Identify which cell holds the provided text, then report its (x, y) central coordinate. 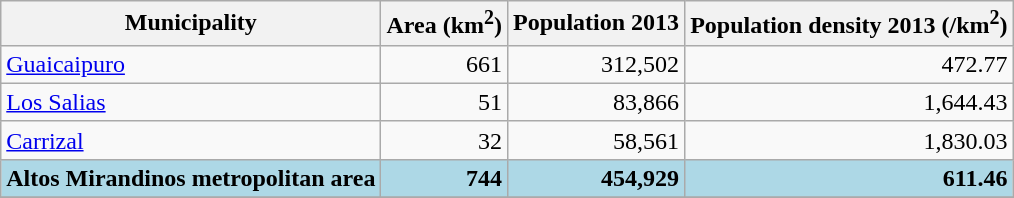
51 (444, 102)
58,561 (596, 140)
1,644.43 (849, 102)
Population 2013 (596, 24)
611.46 (849, 178)
Population density 2013 (/km2) (849, 24)
Carrizal (191, 140)
454,929 (596, 178)
1,830.03 (849, 140)
472.77 (849, 64)
Area (km2) (444, 24)
32 (444, 140)
Los Salias (191, 102)
Municipality (191, 24)
661 (444, 64)
744 (444, 178)
Altos Mirandinos metropolitan area (191, 178)
Guaicaipuro (191, 64)
312,502 (596, 64)
83,866 (596, 102)
